Scan for the cell matching the given text and deliver its [x, y] coordinate at center. 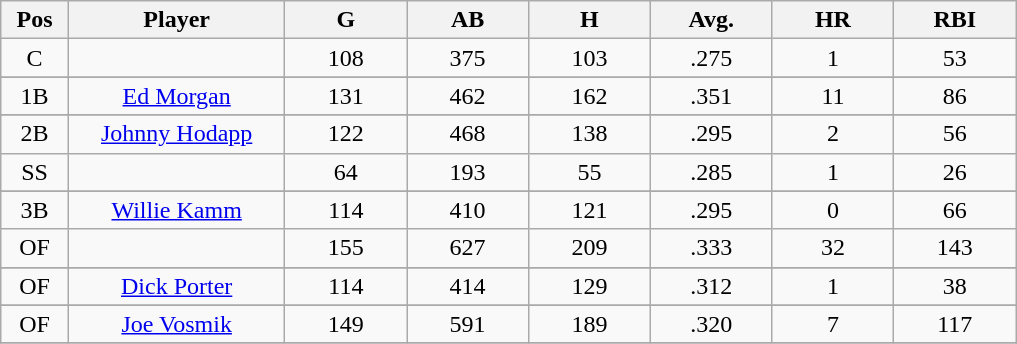
38 [955, 286]
468 [468, 134]
66 [955, 210]
122 [346, 134]
7 [833, 324]
2B [35, 134]
HR [833, 20]
32 [833, 248]
.320 [711, 324]
627 [468, 248]
Joe Vosmik [176, 324]
55 [589, 172]
C [35, 58]
0 [833, 210]
129 [589, 286]
H [589, 20]
591 [468, 324]
56 [955, 134]
1B [35, 96]
SS [35, 172]
11 [833, 96]
108 [346, 58]
Player [176, 20]
375 [468, 58]
410 [468, 210]
117 [955, 324]
26 [955, 172]
143 [955, 248]
.351 [711, 96]
Pos [35, 20]
414 [468, 286]
86 [955, 96]
131 [346, 96]
193 [468, 172]
2 [833, 134]
64 [346, 172]
AB [468, 20]
Ed Morgan [176, 96]
G [346, 20]
.275 [711, 58]
Johnny Hodapp [176, 134]
.312 [711, 286]
Willie Kamm [176, 210]
53 [955, 58]
Avg. [711, 20]
3B [35, 210]
209 [589, 248]
462 [468, 96]
Dick Porter [176, 286]
.333 [711, 248]
189 [589, 324]
.285 [711, 172]
121 [589, 210]
RBI [955, 20]
149 [346, 324]
103 [589, 58]
155 [346, 248]
162 [589, 96]
138 [589, 134]
